Return [x, y] of the center of cell containing provided text 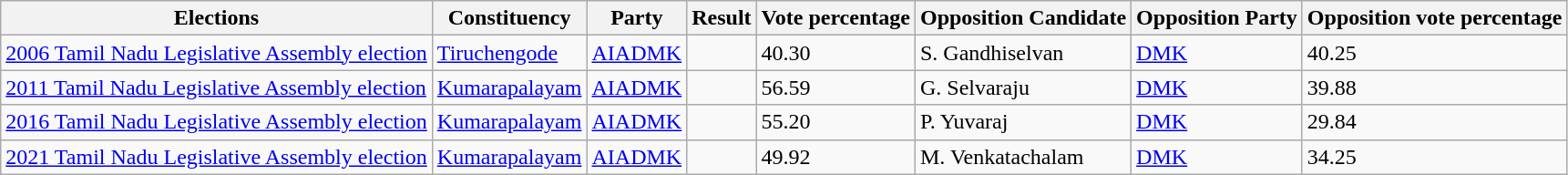
55.20 [835, 122]
40.30 [835, 53]
S. Gandhiselvan [1022, 53]
Tiruchengode [509, 53]
39.88 [1434, 87]
Opposition vote percentage [1434, 18]
2011 Tamil Nadu Legislative Assembly election [217, 87]
29.84 [1434, 122]
2006 Tamil Nadu Legislative Assembly election [217, 53]
Vote percentage [835, 18]
M. Venkatachalam [1022, 157]
P. Yuvaraj [1022, 122]
40.25 [1434, 53]
Opposition Candidate [1022, 18]
56.59 [835, 87]
Constituency [509, 18]
Result [722, 18]
2021 Tamil Nadu Legislative Assembly election [217, 157]
2016 Tamil Nadu Legislative Assembly election [217, 122]
Opposition Party [1217, 18]
Elections [217, 18]
G. Selvaraju [1022, 87]
49.92 [835, 157]
34.25 [1434, 157]
Party [637, 18]
